From the cell containing the given text, extract its center point as [X, Y] coordinate. 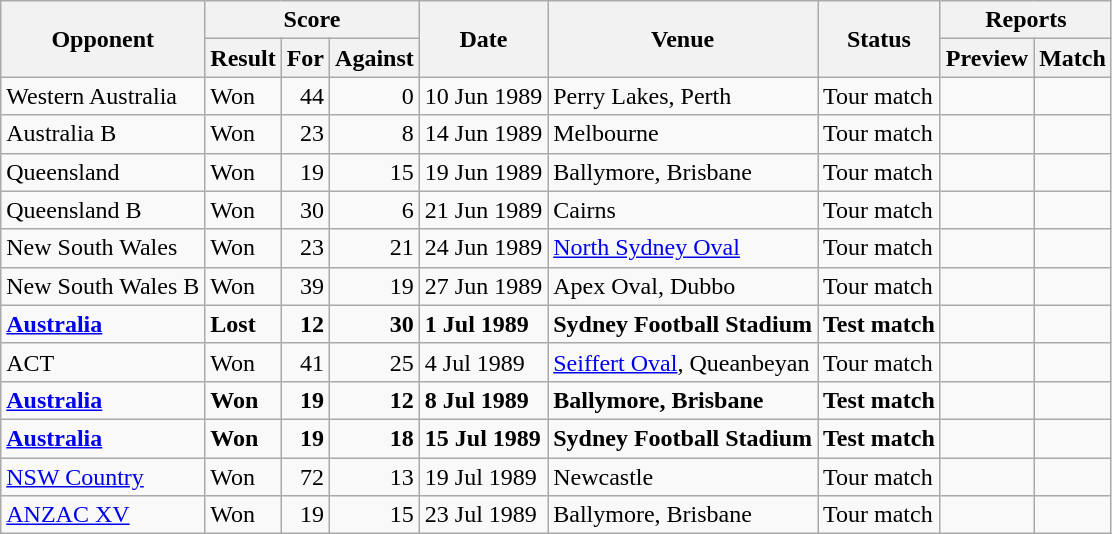
Status [880, 39]
1 Jul 1989 [483, 324]
10 Jun 1989 [483, 96]
23 Jul 1989 [483, 515]
4 Jul 1989 [483, 362]
Lost [243, 324]
New South Wales B [103, 286]
8 [375, 134]
19 Jul 1989 [483, 477]
8 Jul 1989 [483, 400]
Apex Oval, Dubbo [683, 286]
25 [375, 362]
Cairns [683, 210]
Seiffert Oval, Queanbeyan [683, 362]
72 [305, 477]
Venue [683, 39]
27 Jun 1989 [483, 286]
19 Jun 1989 [483, 172]
ACT [103, 362]
44 [305, 96]
Preview [986, 58]
21 [375, 248]
41 [305, 362]
New South Wales [103, 248]
18 [375, 438]
14 Jun 1989 [483, 134]
NSW Country [103, 477]
39 [305, 286]
Result [243, 58]
North Sydney Oval [683, 248]
For [305, 58]
0 [375, 96]
21 Jun 1989 [483, 210]
Match [1073, 58]
ANZAC XV [103, 515]
Western Australia [103, 96]
15 Jul 1989 [483, 438]
Melbourne [683, 134]
Newcastle [683, 477]
13 [375, 477]
Opponent [103, 39]
Date [483, 39]
Australia B [103, 134]
Score [312, 20]
Perry Lakes, Perth [683, 96]
24 Jun 1989 [483, 248]
Against [375, 58]
Reports [1026, 20]
Queensland [103, 172]
6 [375, 210]
Queensland B [103, 210]
